Provide the (X, Y) coordinate of the cell's center where the given text is located.  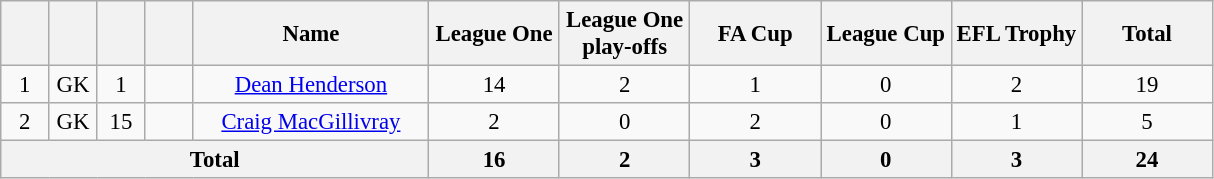
Craig MacGillivray (311, 122)
5 (1148, 122)
EFL Trophy (1016, 34)
Name (311, 34)
FA Cup (756, 34)
Dean Henderson (311, 85)
16 (494, 160)
19 (1148, 85)
15 (121, 122)
League One (494, 34)
League One play-offs (624, 34)
14 (494, 85)
24 (1148, 160)
League Cup (886, 34)
